Capture the cell that displays the provided text and extract its (X, Y) central coordinate. 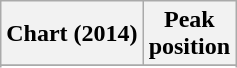
Chart (2014) (72, 34)
Peakposition (189, 34)
